Identify which cell holds the provided text, then report its (X, Y) central coordinate. 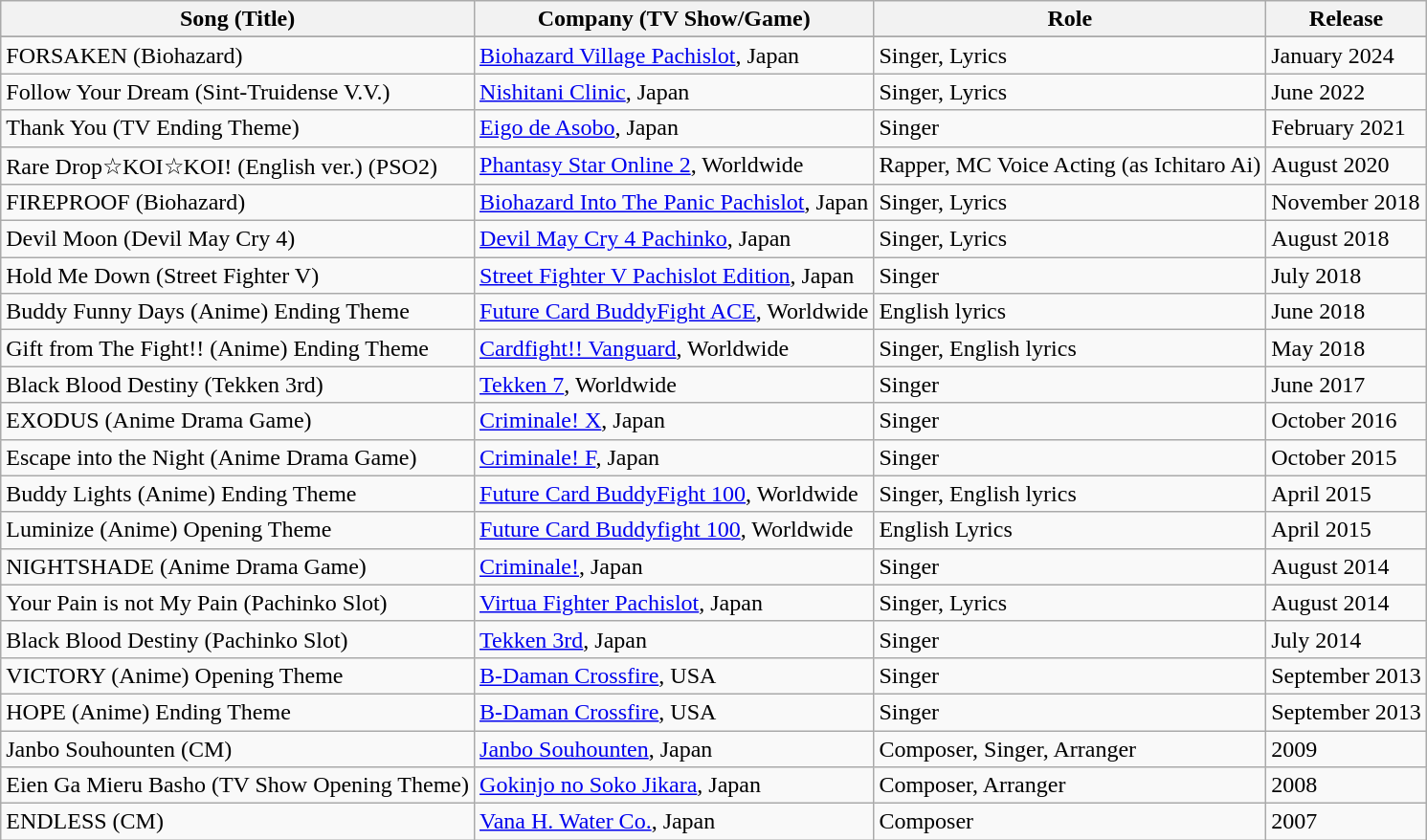
Song (Title) (237, 19)
ENDLESS (CM) (237, 822)
Devil May Cry 4 Pachinko, Japan (674, 239)
Street Fighter V Pachislot Edition, Japan (674, 276)
August 2018 (1347, 239)
Luminize (Anime) Opening Theme (237, 530)
Janbo Souhounten (CM) (237, 749)
2009 (1347, 749)
Criminale!, Japan (674, 566)
Gift from The Fight!! (Anime) Ending Theme (237, 348)
February 2021 (1347, 128)
VICTORY (Anime) Opening Theme (237, 675)
Composer (1070, 822)
2008 (1347, 785)
Thank You (TV Ending Theme) (237, 128)
Gokinjo no Soko Jikara, Japan (674, 785)
Follow Your Dream (Sint-Truidense V.V.) (237, 92)
NIGHTSHADE (Anime Drama Game) (237, 566)
Eigo de Asobo, Japan (674, 128)
Composer, Singer, Arranger (1070, 749)
Cardfight!! Vanguard, Worldwide (674, 348)
Release (1347, 19)
November 2018 (1347, 203)
Tekken 3rd, Japan (674, 639)
Black Blood Destiny (Tekken 3rd) (237, 385)
October 2015 (1347, 457)
Criminale! F, Japan (674, 457)
Biohazard Into The Panic Pachislot, Japan (674, 203)
Future Card BuddyFight ACE, Worldwide (674, 312)
Rapper, MC Voice Acting (as Ichitaro Ai) (1070, 166)
Escape into the Night (Anime Drama Game) (237, 457)
Your Pain is not My Pain (Pachinko Slot) (237, 603)
Buddy Funny Days (Anime) Ending Theme (237, 312)
HOPE (Anime) Ending Theme (237, 712)
Nishitani Clinic, Japan (674, 92)
August 2020 (1347, 166)
June 2017 (1347, 385)
Company (TV Show/Game) (674, 19)
FORSAKEN (Biohazard) (237, 55)
May 2018 (1347, 348)
2007 (1347, 822)
Black Blood Destiny (Pachinko Slot) (237, 639)
Biohazard Village Pachislot, Japan (674, 55)
Devil Moon (Devil May Cry 4) (237, 239)
Buddy Lights (Anime) Ending Theme (237, 494)
English lyrics (1070, 312)
EXODUS (Anime Drama Game) (237, 421)
FIREPROOF (Biohazard) (237, 203)
Criminale! X, Japan (674, 421)
Rare Drop☆KOI☆KOI! (English ver.) (PSO2) (237, 166)
July 2014 (1347, 639)
June 2022 (1347, 92)
January 2024 (1347, 55)
Composer, Arranger (1070, 785)
July 2018 (1347, 276)
Future Card Buddyfight 100, Worldwide (674, 530)
Phantasy Star Online 2, Worldwide (674, 166)
Hold Me Down (Street Fighter V) (237, 276)
Janbo Souhounten, Japan (674, 749)
Tekken 7, Worldwide (674, 385)
Future Card BuddyFight 100, Worldwide (674, 494)
Vana H. Water Co., Japan (674, 822)
Eien Ga Mieru Basho (TV Show Opening Theme) (237, 785)
Role (1070, 19)
June 2018 (1347, 312)
October 2016 (1347, 421)
Virtua Fighter Pachislot, Japan (674, 603)
English Lyrics (1070, 530)
